Return (X, Y) of the center of cell containing provided text 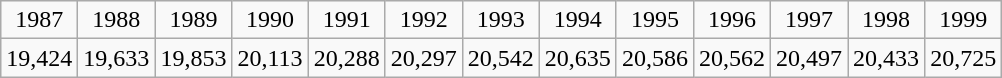
19,853 (194, 58)
20,562 (732, 58)
1994 (578, 20)
1987 (40, 20)
20,497 (808, 58)
1990 (270, 20)
20,113 (270, 58)
20,542 (500, 58)
20,586 (654, 58)
20,725 (964, 58)
1988 (116, 20)
20,635 (578, 58)
1997 (808, 20)
20,288 (346, 58)
1991 (346, 20)
1989 (194, 20)
1996 (732, 20)
1998 (886, 20)
20,297 (424, 58)
1993 (500, 20)
1999 (964, 20)
19,633 (116, 58)
19,424 (40, 58)
1995 (654, 20)
1992 (424, 20)
20,433 (886, 58)
